Identify which cell holds the provided text, then report its [x, y] central coordinate. 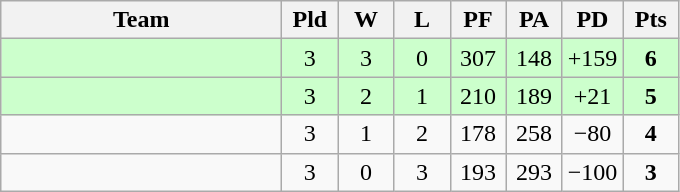
Pld [310, 20]
307 [478, 58]
178 [478, 134]
189 [534, 96]
W [366, 20]
PF [478, 20]
148 [534, 58]
210 [478, 96]
PA [534, 20]
−80 [592, 134]
PD [592, 20]
Team [142, 20]
258 [534, 134]
Pts [651, 20]
−100 [592, 172]
293 [534, 172]
5 [651, 96]
+159 [592, 58]
L [422, 20]
193 [478, 172]
4 [651, 134]
+21 [592, 96]
6 [651, 58]
